Return the (x, y) coordinate for the center point of the cell that contains the specified text.  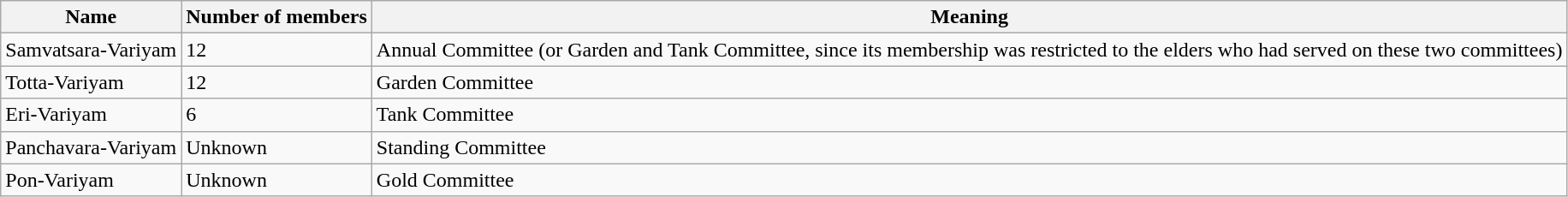
Samvatsara-Variyam (91, 50)
Gold Committee (969, 180)
Annual Committee (or Garden and Tank Committee, since its membership was restricted to the elders who had served on these two committees) (969, 50)
Pon-Variyam (91, 180)
Number of members (277, 17)
Meaning (969, 17)
Tank Committee (969, 115)
6 (277, 115)
Name (91, 17)
Panchavara-Variyam (91, 147)
Totta-Variyam (91, 82)
Eri-Variyam (91, 115)
Garden Committee (969, 82)
Standing Committee (969, 147)
